Search for the cell housing the specified text and yield its (X, Y) center coordinate. 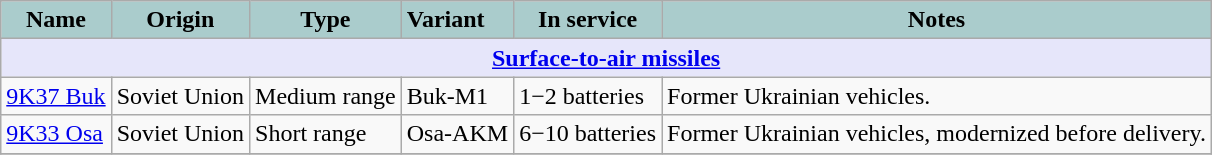
Origin (180, 20)
Osa-AKM (457, 134)
Surface-to-air missiles (606, 58)
6−10 batteries (588, 134)
1−2 batteries (588, 96)
Type (326, 20)
Variant (457, 20)
Former Ukrainian vehicles, modernized before delivery. (937, 134)
Former Ukrainian vehicles. (937, 96)
9K37 Buk (56, 96)
Buk-M1 (457, 96)
Name (56, 20)
Medium range (326, 96)
Notes (937, 20)
Short range (326, 134)
In service (588, 20)
9K33 Osa (56, 134)
